Locate the cell with the specified text and output its (X, Y) center coordinate. 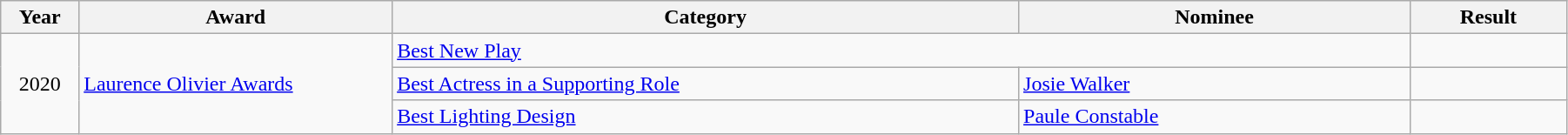
Year (40, 17)
Best New Play (901, 51)
Best Lighting Design (706, 117)
Josie Walker (1215, 84)
Category (706, 17)
Laurence Olivier Awards (236, 84)
Nominee (1215, 17)
Award (236, 17)
Best Actress in a Supporting Role (706, 84)
Result (1488, 17)
2020 (40, 84)
Paule Constable (1215, 117)
